Identify which cell holds the provided text, then report its (X, Y) central coordinate. 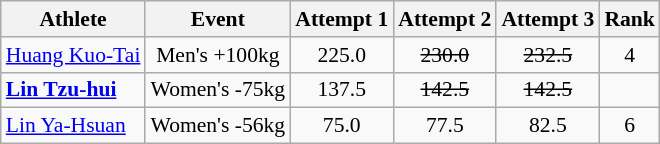
Huang Kuo-Tai (74, 55)
82.5 (548, 126)
Rank (630, 19)
6 (630, 126)
137.5 (342, 90)
Attempt 2 (444, 19)
Women's -56kg (218, 126)
Attempt 3 (548, 19)
Lin Tzu-hui (74, 90)
Attempt 1 (342, 19)
Lin Ya-Hsuan (74, 126)
Event (218, 19)
Athlete (74, 19)
225.0 (342, 55)
Men's +100kg (218, 55)
77.5 (444, 126)
Women's -75kg (218, 90)
4 (630, 55)
75.0 (342, 126)
232.5 (548, 55)
230.0 (444, 55)
